Return the [x, y] coordinate for the center point of the cell that contains the specified text.  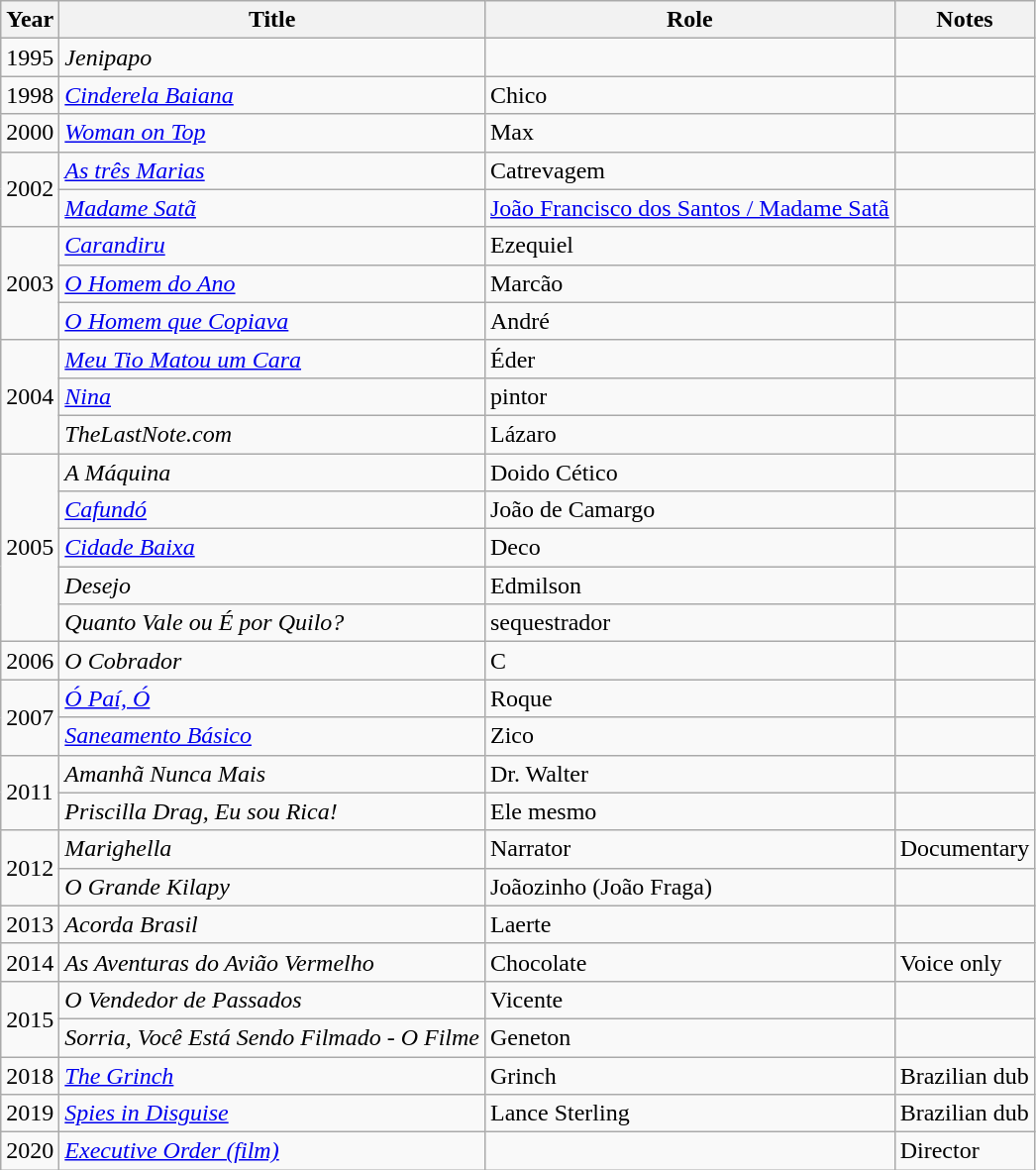
2018 [30, 1075]
Cidade Baixa [272, 548]
Jenipapo [272, 57]
The Grinch [272, 1075]
Sorria, Você Está Sendo Filmado - O Filme [272, 1037]
Cafundó [272, 510]
2003 [30, 283]
TheLastNote.com [272, 434]
Narrator [689, 849]
Chico [689, 95]
1995 [30, 57]
1998 [30, 95]
Éder [689, 359]
2004 [30, 396]
Marcão [689, 283]
Edmilson [689, 585]
O Homem do Ano [272, 283]
pintor [689, 396]
Saneamento Básico [272, 736]
André [689, 321]
Ezequiel [689, 246]
Acorda Brasil [272, 924]
2006 [30, 661]
2019 [30, 1114]
Doido Cético [689, 473]
Desejo [272, 585]
Laerte [689, 924]
João de Camargo [689, 510]
Spies in Disguise [272, 1114]
2014 [30, 962]
Amanhã Nunca Mais [272, 774]
Max [689, 133]
Title [272, 20]
Executive Order (film) [272, 1151]
Roque [689, 698]
Grinch [689, 1075]
Joãozinho (João Fraga) [689, 887]
O Cobrador [272, 661]
Priscilla Drag, Eu sou Rica! [272, 811]
C [689, 661]
João Francisco dos Santos / Madame Satã [689, 208]
Chocolate [689, 962]
Ó Paí, Ó [272, 698]
Madame Satã [272, 208]
2013 [30, 924]
2015 [30, 1018]
Woman on Top [272, 133]
A Máquina [272, 473]
Deco [689, 548]
Year [30, 20]
Catrevagem [689, 170]
O Grande Kilapy [272, 887]
2011 [30, 793]
Role [689, 20]
Lázaro [689, 434]
Cinderela Baiana [272, 95]
Zico [689, 736]
Meu Tio Matou um Cara [272, 359]
Director [965, 1151]
Vicente [689, 1000]
2012 [30, 868]
Carandiru [272, 246]
Marighella [272, 849]
2000 [30, 133]
2005 [30, 548]
Notes [965, 20]
2020 [30, 1151]
sequestrador [689, 623]
O Homem que Copiava [272, 321]
O Vendedor de Passados [272, 1000]
Nina [272, 396]
2007 [30, 717]
As três Marias [272, 170]
Dr. Walter [689, 774]
As Aventuras do Avião Vermelho [272, 962]
Documentary [965, 849]
Lance Sterling [689, 1114]
Ele mesmo [689, 811]
2002 [30, 189]
Voice only [965, 962]
Quanto Vale ou É por Quilo? [272, 623]
Geneton [689, 1037]
